Identify which cell holds the provided text, then report its (X, Y) central coordinate. 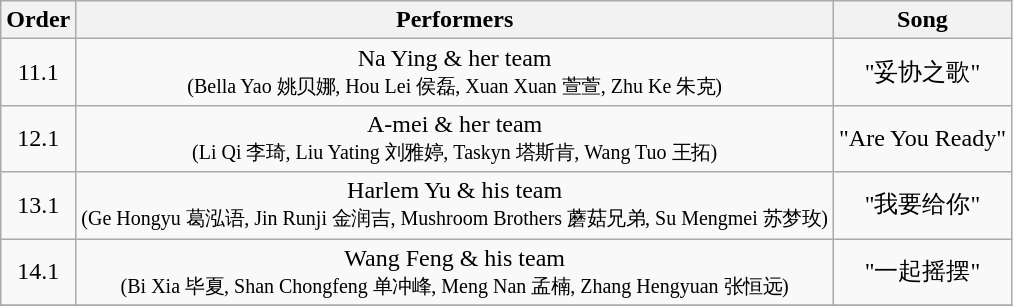
Wang Feng & his team (Bi Xia 毕夏, Shan Chongfeng 单冲峰, Meng Nan 孟楠, Zhang Hengyuan 张恒远) (455, 272)
"Are You Ready" (922, 138)
14.1 (38, 272)
12.1 (38, 138)
"我要给你" (922, 206)
Na Ying & her team (Bella Yao 姚贝娜, Hou Lei 侯磊, Xuan Xuan 萱萱, Zhu Ke 朱克) (455, 72)
11.1 (38, 72)
13.1 (38, 206)
Song (922, 20)
Order (38, 20)
"妥协之歌" (922, 72)
Harlem Yu & his team (Ge Hongyu 葛泓语, Jin Runji 金润吉, Mushroom Brothers 蘑菇兄弟, Su Mengmei 苏梦玫) (455, 206)
A-mei & her team (Li Qi 李琦, Liu Yating 刘雅婷, Taskyn 塔斯肯, Wang Tuo 王拓) (455, 138)
Performers (455, 20)
"一起摇摆" (922, 272)
